Detect which cell encompasses the target text, then output its [X, Y] center coordinate. 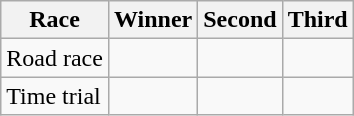
Road race [55, 58]
Race [55, 20]
Winner [152, 20]
Third [318, 20]
Time trial [55, 96]
Second [240, 20]
